Determine the (x, y) coordinate at the center of the cell enclosing the given text.  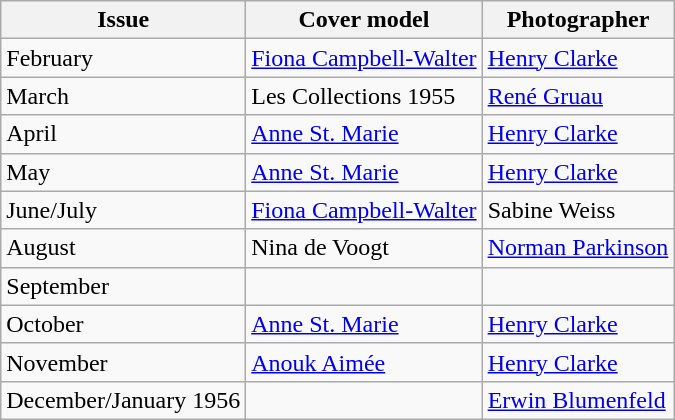
February (124, 58)
Erwin Blumenfeld (578, 400)
October (124, 324)
March (124, 96)
René Gruau (578, 96)
December/January 1956 (124, 400)
November (124, 362)
Nina de Voogt (364, 248)
April (124, 134)
Sabine Weiss (578, 210)
Issue (124, 20)
Cover model (364, 20)
Anouk Aimée (364, 362)
August (124, 248)
Photographer (578, 20)
Les Collections 1955 (364, 96)
May (124, 172)
June/July (124, 210)
September (124, 286)
Norman Parkinson (578, 248)
